Determine the (x, y) coordinate at the center of the cell enclosing the given text.  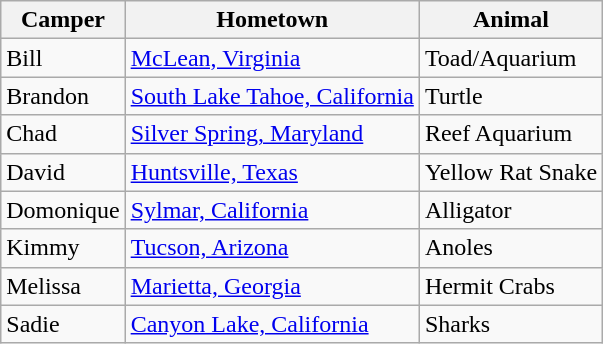
Anoles (510, 248)
Toad/Aquarium (510, 58)
Hometown (272, 20)
Silver Spring, Maryland (272, 134)
Melissa (63, 286)
South Lake Tahoe, California (272, 96)
Alligator (510, 210)
Tucson, Arizona (272, 248)
Sadie (63, 324)
Turtle (510, 96)
Kimmy (63, 248)
Yellow Rat Snake (510, 172)
Sharks (510, 324)
Reef Aquarium (510, 134)
Camper (63, 20)
Marietta, Georgia (272, 286)
Brandon (63, 96)
Hermit Crabs (510, 286)
Chad (63, 134)
Canyon Lake, California (272, 324)
Bill (63, 58)
Domonique (63, 210)
Huntsville, Texas (272, 172)
McLean, Virginia (272, 58)
Sylmar, California (272, 210)
David (63, 172)
Animal (510, 20)
